Search for the cell housing the specified text and yield its [x, y] center coordinate. 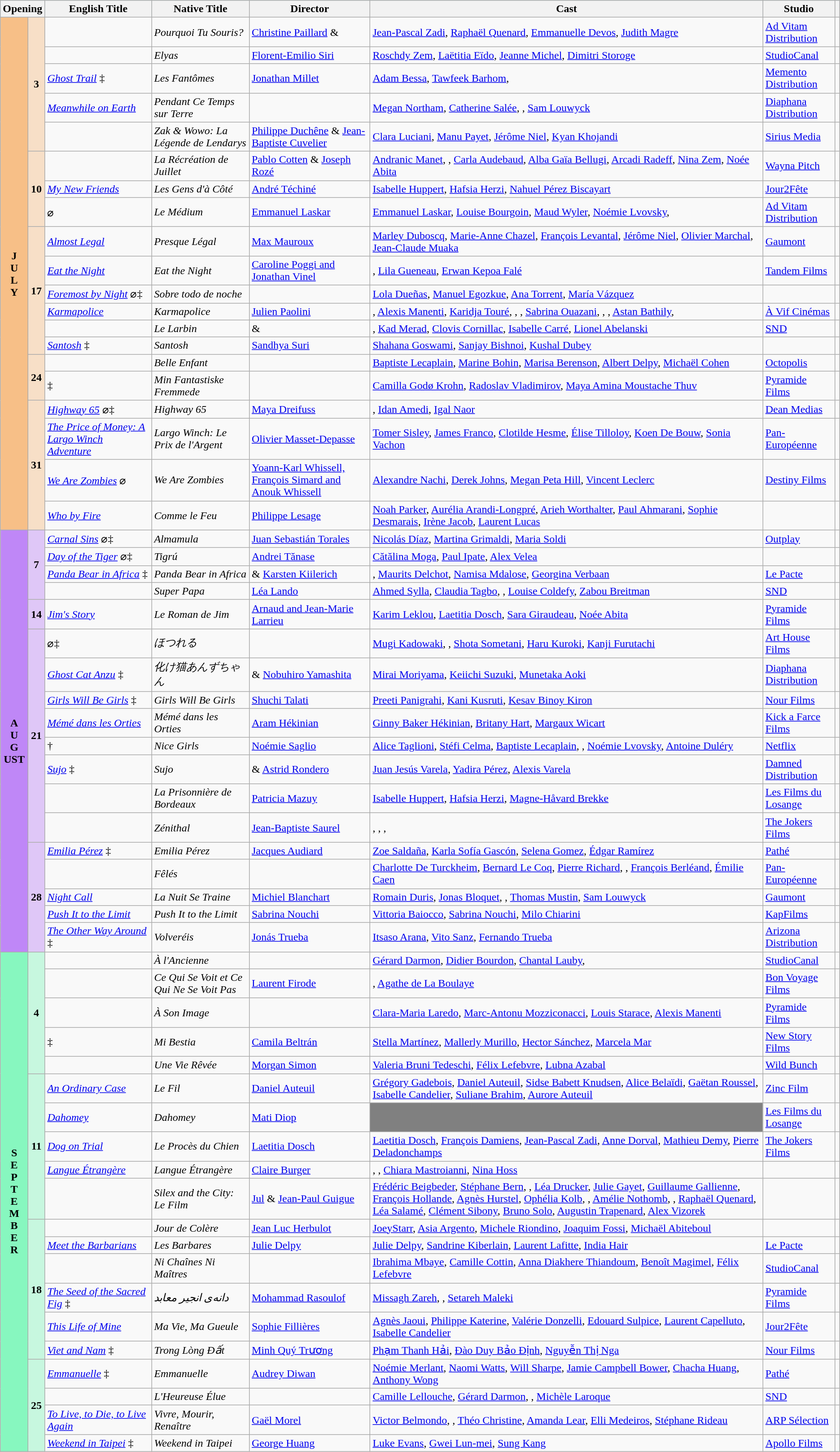
Arizona Distribution [799, 937]
, , , [566, 827]
Dog on Trial [98, 1147]
Julie Delpy, Sandrine Kiberlain, Laurent Lafitte, India Hair [566, 1245]
Jean-Baptiste Saurel [310, 827]
14 [36, 614]
We Are Zombies ⌀ [98, 480]
ARP Sélection [799, 1420]
Agnès Jaoui, Philippe Katerine, Valérie Donzelli, Edouard Sulpice, Laurent Capelluto, Isabelle Candelier [566, 1326]
& [310, 328]
Elyas [201, 55]
Max Mauroux [310, 241]
Noah Parker, Aurélia Arandi-Longpré, Arieh Worthalter, Paul Ahmarani, Sophie Desmarais, Irène Jacob, Laurent Lucas [566, 515]
Silex and the City: Le Film [201, 1199]
Mohammad Rasoulof [310, 1298]
Ce Qui Se Voit et Ce Qui Ne Se Voit Pas [201, 984]
Meet the Barbarians [98, 1245]
Jonás Trueba [310, 937]
Noémie Merlant, Naomi Watts, Will Sharpe, Jamie Campbell Bower, Chacha Huang, Anthony Wong [566, 1374]
Who by Fire [98, 515]
Luke Evans, Gwei Lun-mei, Sung Kang [566, 1443]
Stella Martínez, Mallerly Murillo, Hector Sánchez, Marcela Mar [566, 1042]
To Live, to Die, to Live Again [98, 1420]
La Prisonnière de Bordeaux [201, 799]
Phạm Thanh Hải, Đào Duy Bảo Định, Nguyễn Thị Nga [566, 1350]
Gaël Morel [310, 1420]
À Son Image [201, 1012]
Weekend in Taipei [201, 1443]
Ahmed Sylla, Claudia Tagbo, , Louise Coldefy, Zabou Breitman [566, 591]
Itsaso Arana, Vito Sanz, Fernando Trueba [566, 937]
Juan Jesús Varela, Yadira Pérez, Alexis Varela [566, 769]
Santosh ‡ [98, 346]
The Other Way Around ‡ [98, 937]
Julien Paolini [310, 311]
& Karsten Kiilerich [310, 574]
Panda Bear in Africa [201, 574]
Comme le Feu [201, 515]
Jim's Story [98, 614]
Nicolás Díaz, Martina Grimaldi, Maria Soldi [566, 539]
Arnaud and Jean-Marie Larrieu [310, 614]
Aram Hékinian [310, 723]
JoeyStarr, Asia Argento, Michele Riondino, Joaquim Fossi, Michaël Abiteboul [566, 1228]
Gérard Darmon, Didier Bourdon, Chantal Lauby, [566, 960]
Weekend in Taipei ‡ [98, 1443]
Jul & Jean-Paul Guigue [310, 1199]
Largo Winch: Le Prix de l'Argent [201, 439]
Jour de Colère [201, 1228]
Tigrú [201, 557]
Emmanuel Laskar, Louise Bourgoin, Maud Wyler, Noémie Lvovsky, [566, 212]
Jean Luc Herbulot [310, 1228]
10 [36, 189]
17 [36, 290]
Michiel Blanchart [310, 897]
Laetitia Dosch [310, 1147]
Almost Legal [98, 241]
Grégory Gadebois, Daniel Auteuil, Sidse Babett Knudsen, Alice Belaïdi, Gaëtan Roussel, Isabelle Candelier, Suliane Brahim, Aurore Auteuil [566, 1088]
Laurent Firode [310, 984]
Native Title [201, 9]
Memento Distribution [799, 78]
Les Gens d'à Côté [201, 189]
À l'Ancienne [201, 960]
André Téchiné [310, 189]
Destiny Films [799, 480]
Nice Girls [201, 746]
7 [36, 564]
Damned Distribution [799, 769]
Emilia Pérez ‡ [98, 851]
, Kad Merad, Clovis Cornillac, Isabelle Carré, Lionel Abelanski [566, 328]
Apollo Films [799, 1443]
Zoe Saldaña, Karla Sofía Gascón, Selena Gomez, Édgar Ramírez [566, 851]
Almamula [201, 539]
Pablo Cotten & Joseph Rozé [310, 166]
This Life of Mine [98, 1326]
L'Heureuse Élue [201, 1397]
Trong Lòng Đất [201, 1350]
À Vif Cinémas [799, 311]
AUGUST [14, 741]
Baptiste Lecaplain, Marine Bohin, Marisa Berenson, Albert Delpy, Michaël Cohen [566, 363]
Victor Belmondo, , Théo Christine, Amanda Lear, Elli Medeiros, Stéphane Rideau [566, 1420]
SEPTEMBER [14, 1202]
Juan Sebastián Torales [310, 539]
Bon Voyage Films [799, 984]
Florent-Emilio Siri [310, 55]
⌀‡ [98, 643]
Vittoria Baiocco, Sabrina Nouchi, Milo Chiarini [566, 914]
Camila Beltrán [310, 1042]
La Nuit Se Traine [201, 897]
Opening [22, 9]
Art House Films [799, 643]
We Are Zombies [201, 480]
Léa Lando [310, 591]
English Title [98, 9]
11 [36, 1146]
Tandem Films [799, 270]
Andranic Manet, , Carla Audebaud, Alba Gaïa Bellugi, Arcadi Radeff, Nina Zem, Noée Abita [566, 166]
The Seed of the Sacred Fig ‡ [98, 1298]
Highway 65 ⌀‡ [98, 409]
4 [36, 1012]
Jacques Audiard [310, 851]
Presque Légal [201, 241]
24 [36, 377]
21 [36, 735]
Director [310, 9]
化け猫あんずちゃん [201, 674]
Isabelle Huppert, Hafsia Herzi, Nahuel Pérez Biscayart [566, 189]
Romain Duris, Jonas Bloquet, , Thomas Mustin, Sam Louwyck [566, 897]
Julie Delpy [310, 1245]
Minh Quý Trương [310, 1350]
Daniel Auteuil [310, 1088]
Ginny Baker Hékinian, Britany Hart, Margaux Wicart [566, 723]
Wayna Pitch [799, 166]
Octopolis [799, 363]
Netflix [799, 746]
دانه‌ی انجیر معابد [201, 1298]
Alice Taglioni, Stéfi Celma, Baptiste Lecaplain, , Noémie Lvovsky, Antoine Duléry [566, 746]
Mi Bestia [201, 1042]
Laetitia Dosch, François Damiens, Jean-Pascal Zadi, Anne Dorval, Mathieu Demy, Pierre Deladonchamps [566, 1147]
Audrey Diwan [310, 1374]
, Idan Amedi, Igal Naor [566, 409]
Min Fantastiske Fremmede [201, 386]
Emilia Pérez [201, 851]
Emmanuel Laskar [310, 212]
Preeti Panigrahi, Kani Kusruti, Kesav Binoy Kiron [566, 700]
Noémie Saglio [310, 746]
Mati Diop [310, 1117]
Valeria Bruni Tedeschi, Félix Lefebvre, Lubna Azabal [566, 1065]
Charlotte De Turckheim, Bernard Le Coq, Pierre Richard, , François Berléand, Émilie Caen [566, 874]
Olivier Masset-Depasse [310, 439]
Super Papa [201, 591]
Caroline Poggi and Jonathan Vinel [310, 270]
31 [36, 465]
Jean-Pascal Zadi, Raphaël Quenard, Emmanuelle Devos, Judith Magre [566, 32]
Emmanuelle [201, 1374]
, Alexis Manenti, Karidja Touré, , , Sabrina Ouazani, , , Astan Bathily, [566, 311]
Foremost by Night ⌀‡ [98, 294]
Viet and Nam ‡ [98, 1350]
Sophie Fillières [310, 1326]
Sandhya Suri [310, 346]
Mugi Kadowaki, , Shota Sometani, Haru Kuroki, Kanji Furutachi [566, 643]
Zak & Wowo: La Légende de Lendarys [201, 136]
Clara-Maria Laredo, Marc-Antonu Mozziconacci, Louis Starace, Alexis Manenti [566, 1012]
Les Barbares [201, 1245]
Zénithal [201, 827]
Vivre, Mourir, Renaître [201, 1420]
Pendant Ce Temps sur Terre [201, 108]
An Ordinary Case [98, 1088]
Ghost Cat Anzu ‡ [98, 674]
, Lila Gueneau, Erwan Kepoa Falé [566, 270]
Studio [799, 9]
Sujo [201, 769]
Fêlés [201, 874]
Isabelle Huppert, Hafsia Herzi, Magne-Håvard Brekke [566, 799]
Cătălina Moga, Paul Ipate, Alex Velea [566, 557]
Christine Paillard & [310, 32]
Highway 65 [201, 409]
ほつれる [201, 643]
Meanwhile on Earth [98, 108]
Emmanuelle ‡ [98, 1374]
Les Fantômes [201, 78]
Sabrina Nouchi [310, 914]
Night Call [98, 897]
Camille Lellouche, Gérard Darmon, , Michèle Laroque [566, 1397]
Sirius Media [799, 136]
Le Roman de Jim [201, 614]
Volveréis [201, 937]
Zinc Film [799, 1088]
Day of the Tiger ⌀‡ [98, 557]
Shuchi Talati [310, 700]
28 [36, 897]
Andrei Tănase [310, 557]
Une Vie Rêvée [201, 1065]
, Maurits Delchot, Namisa Mdalose, Georgina Verbaan [566, 574]
Le Larbin [201, 328]
The Price of Money: A Largo Winch Adventure [98, 439]
KapFilms [799, 914]
18 [36, 1290]
Dean Medias [799, 409]
Wild Bunch [799, 1065]
Philippe Lesage [310, 515]
Panda Bear in Africa ‡ [98, 574]
Sobre todo de noche [201, 294]
Kick a Farce Films [799, 723]
Shahana Goswami, Sanjay Bishnoi, Kushal Dubey [566, 346]
Santosh [201, 346]
Cast [566, 9]
Philippe Duchêne & Jean-Baptiste Cuvelier [310, 136]
Belle Enfant [201, 363]
New Story Films [799, 1042]
My New Friends [98, 189]
George Huang [310, 1443]
Ibrahima Mbaye, Camille Cottin, Anna Diakhere Thiandoum, Benoît Magimel, Félix Lefebvre [566, 1268]
, , Chiara Mastroianni, Nina Hoss [566, 1170]
Megan Northam, Catherine Salée, , Sam Louwyck [566, 108]
Patricia Mazuy [310, 799]
Morgan Simon [310, 1065]
Roschdy Zem, Laëtitia Eïdo, Jeanne Michel, Dimitri Storoge [566, 55]
Le Procès du Chien [201, 1147]
Outplay [799, 539]
Claire Burger [310, 1170]
⌀ [98, 212]
Karim Leklou, Laetitia Dosch, Sara Giraudeau, Noée Abita [566, 614]
Girls Will Be Girls [201, 700]
& Astrid Rondero [310, 769]
3 [36, 84]
La Récréation de Juillet [201, 166]
Girls Will Be Girls ‡ [98, 700]
Clara Luciani, Manu Payet, Jérôme Niel, Kyan Khojandi [566, 136]
Le Médium [201, 212]
Sujo ‡ [98, 769]
& Nobuhiro Yamashita [310, 674]
Ni Chaînes Ni Maîtres [201, 1268]
, Agathe de La Boulaye [566, 984]
Alexandre Nachi, Derek Johns, Megan Peta Hill, Vincent Leclerc [566, 480]
Maya Dreifuss [310, 409]
Carnal Sins ⌀‡ [98, 539]
Yoann-Karl Whissell, François Simard and Anouk Whissell [310, 480]
Ma Vie, Ma Gueule [201, 1326]
25 [36, 1405]
Ghost Trail ‡ [98, 78]
Pourquoi Tu Souris? [201, 32]
Le Fil [201, 1088]
Mirai Moriyama, Keiichi Suzuki, Munetaka Aoki [566, 674]
Tomer Sisley, James Franco, Clotilde Hesme, Élise Tilloloy, Koen De Bouw, Sonia Vachon [566, 439]
† [98, 746]
Marley Duboscq, Marie-Anne Chazel, François Levantal, Jérôme Niel, Olivier Marchal, Jean-Claude Muaka [566, 241]
Jonathan Millet [310, 78]
Camilla Godø Krohn, Radoslav Vladimirov, Maya Amina Moustache Thuv [566, 386]
Adam Bessa, Tawfeek Barhom, [566, 78]
Lola Dueñas, Manuel Egozkue, Ana Torrent, María Vázquez [566, 294]
JULY [14, 274]
Missagh Zareh, , Setareh Maleki [566, 1298]
